Capture the cell that displays the provided text and extract its [x, y] central coordinate. 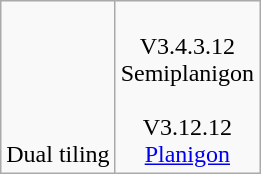
V3.4.3.12SemiplanigonV3.12.12Planigon [187, 88]
Dual tiling [58, 88]
